Return the [x, y] coordinate for the center point of the cell that contains the specified text.  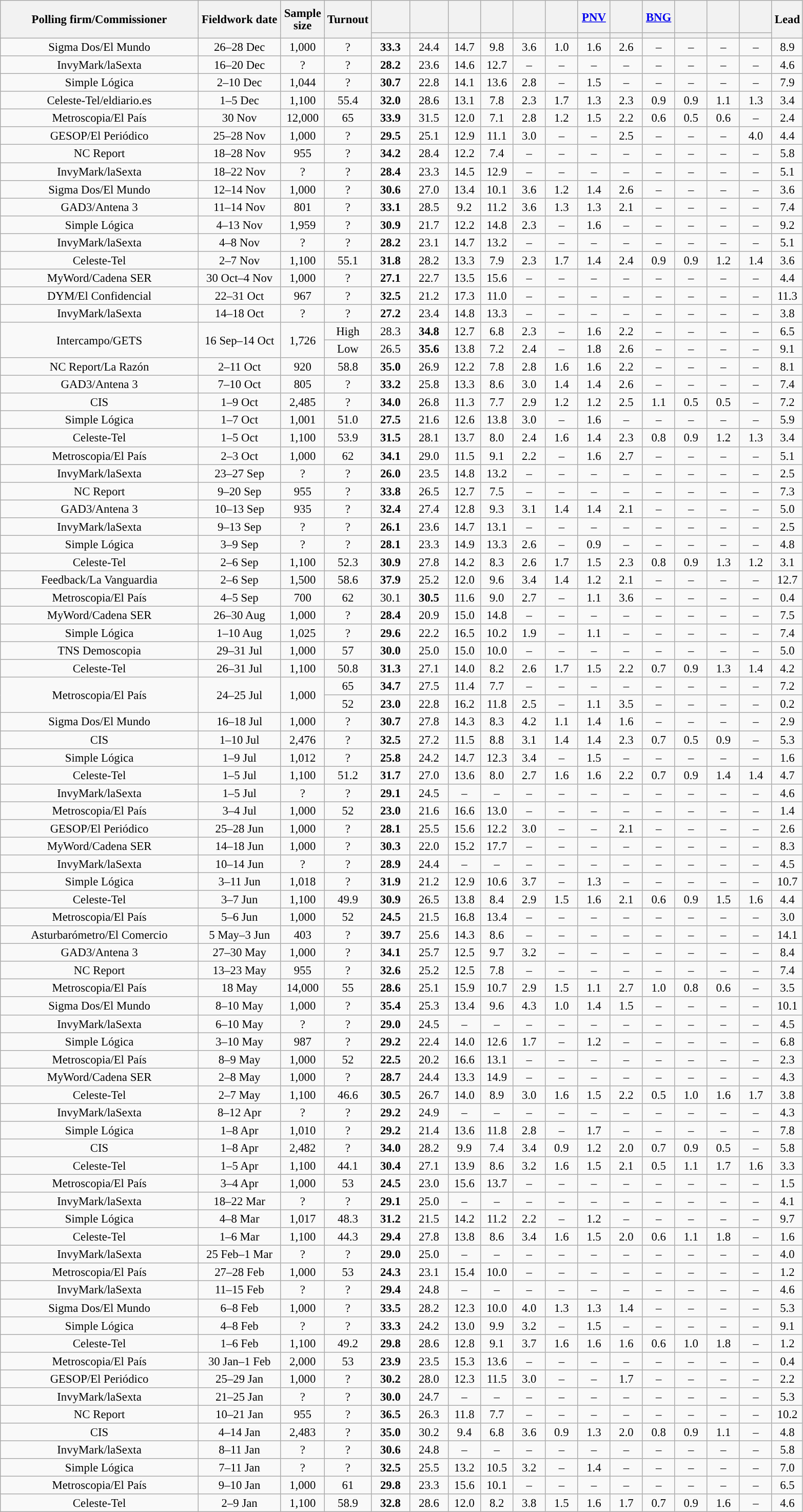
1–5 Oct [239, 438]
1,010 [303, 1130]
2–7 Nov [239, 261]
3–4 Jul [239, 811]
Feedback/La Vanguardia [100, 580]
24.7 [429, 1397]
32.8 [390, 1503]
1–9 Jul [239, 758]
Low [348, 349]
25–29 Jan [239, 1379]
37.9 [390, 580]
33.9 [390, 118]
10–14 Jun [239, 864]
29–31 Jul [239, 651]
7.0 [787, 1468]
10.6 [497, 882]
1–6 Feb [239, 1344]
9.3 [497, 509]
987 [303, 1042]
22.5 [390, 1059]
Fieldwork date [239, 20]
1,001 [303, 420]
16.2 [465, 704]
22.7 [429, 278]
8–12 Apr [239, 1113]
3.3 [787, 1166]
PNV [594, 16]
33.5 [390, 1308]
6–10 May [239, 1023]
22.0 [429, 846]
1–9 Oct [239, 402]
1,959 [303, 225]
9.8 [497, 47]
14.5 [465, 171]
935 [303, 509]
700 [303, 597]
61 [348, 1485]
920 [303, 366]
Intercampo/GETS [100, 340]
1–6 Mar [239, 1237]
33.8 [390, 491]
16.8 [465, 918]
1,017 [303, 1219]
12,000 [303, 118]
11–14 Nov [239, 207]
49.9 [348, 899]
18–22 Mar [239, 1201]
7.3 [787, 491]
26.8 [429, 402]
25 Feb–1 Mar [239, 1254]
4–5 Sep [239, 597]
33.2 [390, 385]
Lead [787, 20]
2,483 [303, 1432]
51.2 [348, 775]
28.7 [390, 1077]
5–6 Jun [239, 918]
31.2 [390, 1219]
5.9 [787, 420]
29.6 [390, 633]
17.3 [465, 296]
805 [303, 385]
2–11 Oct [239, 366]
31.3 [390, 668]
55.1 [348, 261]
2–10 Dec [239, 83]
22.2 [429, 633]
1–5 Dec [239, 101]
26.3 [429, 1414]
23.9 [390, 1361]
0.2 [787, 704]
7–11 Jan [239, 1468]
27–30 May [239, 953]
High [348, 332]
3–10 May [239, 1042]
44.3 [348, 1237]
28.3 [390, 332]
11.6 [465, 597]
24.9 [429, 1113]
46.6 [348, 1095]
30.3 [390, 846]
4–14 Jan [239, 1432]
25.3 [429, 1006]
28.9 [390, 864]
21–25 Jan [239, 1397]
32.4 [390, 509]
7.1 [497, 118]
26–30 Aug [239, 616]
1–10 Aug [239, 633]
34.8 [429, 332]
4–8 Feb [239, 1325]
33.1 [390, 207]
26.7 [429, 1095]
4.1 [787, 1201]
9–20 Sep [239, 491]
16–18 Jul [239, 722]
55.4 [348, 101]
30 Jan–1 Feb [239, 1361]
34.2 [390, 154]
8.1 [787, 366]
9–13 Sep [239, 527]
Asturbarómetro/El Comercio [100, 935]
3–4 Apr [239, 1184]
26.9 [429, 366]
3–9 Sep [239, 544]
21.7 [429, 225]
10–21 Jan [239, 1414]
18–22 Nov [239, 171]
14,000 [303, 988]
26.0 [390, 473]
9–10 Jan [239, 1485]
25.7 [429, 953]
3–11 Jun [239, 882]
2,000 [303, 1361]
36.5 [390, 1414]
12–14 Nov [239, 189]
24–25 Jul [239, 695]
1–7 Oct [239, 420]
58.6 [348, 580]
2–9 Jan [239, 1503]
35.4 [390, 1006]
1,500 [303, 580]
32.0 [390, 101]
2,485 [303, 402]
25.6 [429, 935]
1,012 [303, 758]
4–8 Mar [239, 1219]
11.4 [465, 687]
4.7 [787, 775]
BNG [659, 16]
25–28 Nov [239, 137]
26–28 Dec [239, 47]
22–31 Oct [239, 296]
2–3 Oct [239, 456]
967 [303, 296]
48.3 [348, 1219]
31.9 [390, 882]
21.4 [429, 1130]
18 May [239, 988]
NC Report/La Razón [100, 366]
58.8 [348, 366]
50.8 [348, 668]
24.3 [390, 1273]
8–9 May [239, 1059]
6–8 Feb [239, 1308]
16 Sep–14 Oct [239, 340]
30.4 [390, 1166]
2–8 May [239, 1077]
2,482 [303, 1148]
20.9 [429, 616]
1,044 [303, 83]
8–11 Jan [239, 1449]
27–28 Feb [239, 1273]
801 [303, 207]
1,726 [303, 340]
35.6 [429, 349]
4–8 Nov [239, 242]
2,476 [303, 740]
14.6 [465, 65]
27.4 [429, 509]
28.0 [429, 1379]
52.3 [348, 563]
10–13 Sep [239, 509]
14–18 Jun [239, 846]
13.5 [465, 278]
5 May–3 Jun [239, 935]
31.7 [390, 775]
31.8 [390, 261]
DYM/El Confidencial [100, 296]
14–18 Oct [239, 313]
57 [348, 651]
1,018 [303, 882]
13.9 [465, 1166]
13–23 May [239, 970]
44.1 [348, 1166]
403 [303, 935]
53.9 [348, 438]
23–27 Sep [239, 473]
11–15 Feb [239, 1290]
1.9 [530, 633]
Sample size [303, 20]
22.4 [429, 1042]
1,025 [303, 633]
15.4 [465, 1273]
Turnout [348, 20]
55 [348, 988]
34.7 [390, 687]
8–10 May [239, 1006]
15.2 [465, 846]
2–7 May [239, 1095]
16.5 [465, 633]
1–5 Apr [239, 1166]
TNS Demoscopia [100, 651]
11.0 [497, 296]
8.8 [497, 740]
30 Nov [239, 118]
16–20 Dec [239, 65]
7–10 Oct [239, 385]
9.4 [465, 1432]
26–31 Jul [239, 668]
49.2 [348, 1344]
Celeste-Tel/eldiario.es [100, 101]
28.5 [429, 207]
23.4 [429, 313]
18–28 Nov [239, 154]
Polling firm/Commissioner [100, 20]
9.0 [497, 597]
32.6 [390, 970]
17.7 [497, 846]
3–7 Jun [239, 899]
15.9 [465, 988]
11.1 [497, 137]
58.9 [348, 1503]
29.5 [390, 137]
20.2 [429, 1059]
4–13 Nov [239, 225]
15.3 [465, 1361]
51.0 [348, 420]
30.1 [390, 597]
26.1 [390, 527]
1–10 Jul [239, 740]
30 Oct–4 Nov [239, 278]
39.7 [390, 935]
25–28 Jun [239, 828]
10.5 [497, 1468]
